Pinpoint the cell where the given text exists, returning its (x, y) midpoint coordinate. 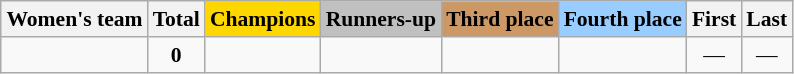
0 (176, 55)
Last (766, 19)
Champions (263, 19)
Runners-up (381, 19)
Fourth place (623, 19)
Total (176, 19)
Women's team (74, 19)
Third place (500, 19)
First (714, 19)
